Return [x, y] of the center of cell containing provided text 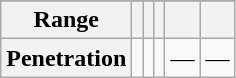
Range [66, 20]
Penetration [66, 58]
